Provide the (X, Y) coordinate of the cell's center where the given text is located.  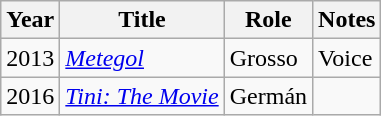
2016 (30, 96)
Voice (347, 58)
Germán (268, 96)
Role (268, 20)
Grosso (268, 58)
2013 (30, 58)
Tini: The Movie (142, 96)
Title (142, 20)
Notes (347, 20)
Year (30, 20)
Metegol (142, 58)
